Detect which cell encompasses the target text, then output its [X, Y] center coordinate. 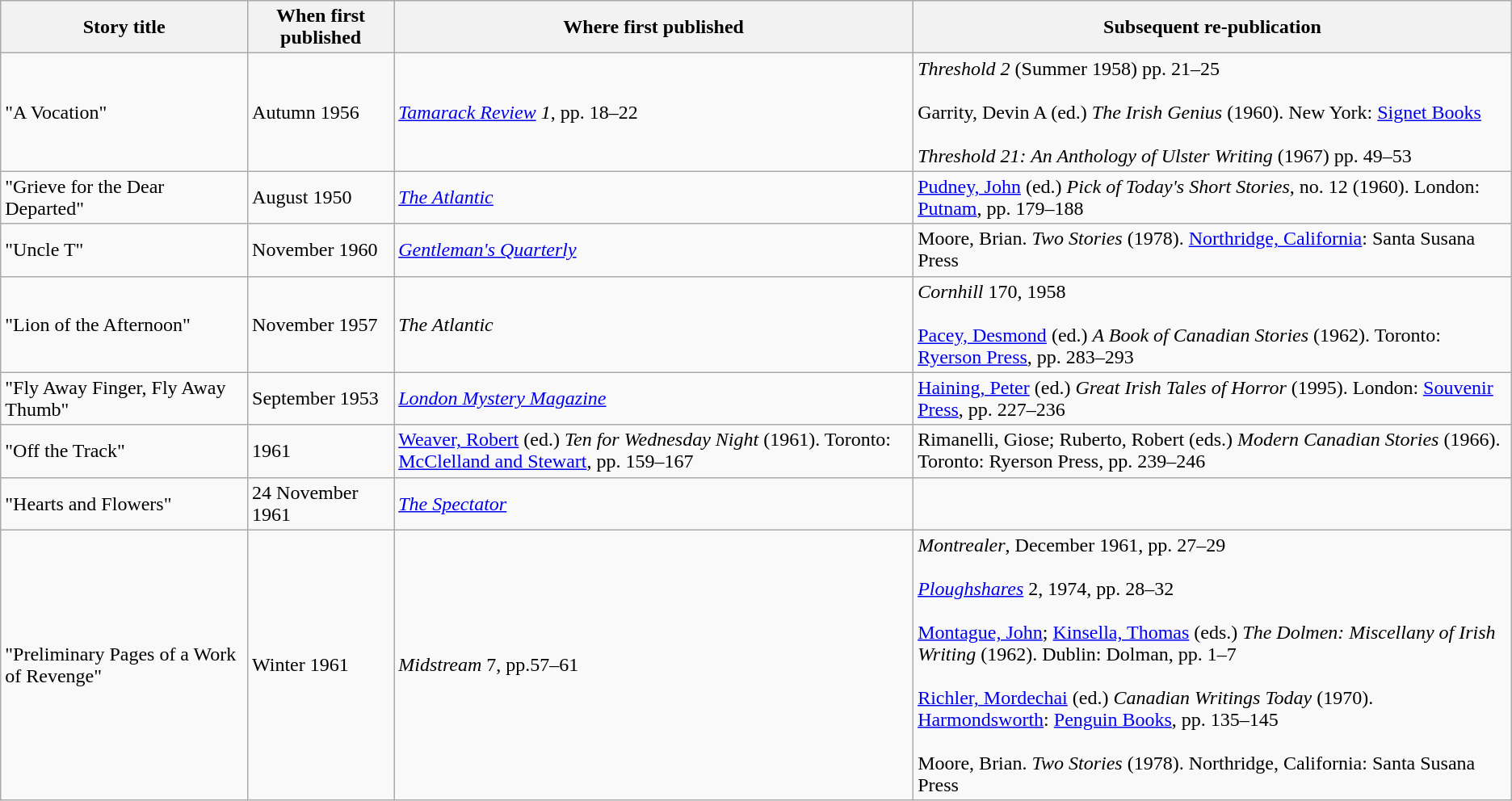
London Mystery Magazine [654, 399]
Story title [124, 27]
Where first published [654, 27]
Rimanelli, Giose; Ruberto, Robert (eds.) Modern Canadian Stories (1966). Toronto: Ryerson Press, pp. 239–246 [1213, 451]
November 1957 [321, 325]
Haining, Peter (ed.) Great Irish Tales of Horror (1995). London: Souvenir Press, pp. 227–236 [1213, 399]
Autumn 1956 [321, 112]
When first published [321, 27]
Weaver, Robert (ed.) Ten for Wednesday Night (1961). Toronto: McClelland and Stewart, pp. 159–167 [654, 451]
Pudney, John (ed.) Pick of Today's Short Stories, no. 12 (1960). London: Putnam, pp. 179–188 [1213, 197]
"Grieve for the Dear Departed" [124, 197]
"Lion of the Afternoon" [124, 325]
Winter 1961 [321, 665]
"Fly Away Finger, Fly Away Thumb" [124, 399]
The Spectator [654, 504]
Midstream 7, pp.57–61 [654, 665]
August 1950 [321, 197]
Tamarack Review 1, pp. 18–22 [654, 112]
November 1960 [321, 250]
Moore, Brian. Two Stories (1978). Northridge, California: Santa Susana Press [1213, 250]
"Uncle T" [124, 250]
September 1953 [321, 399]
"Hearts and Flowers" [124, 504]
Gentleman's Quarterly [654, 250]
"Off the Track" [124, 451]
"Preliminary Pages of a Work of Revenge" [124, 665]
"A Vocation" [124, 112]
Cornhill 170, 1958 Pacey, Desmond (ed.) A Book of Canadian Stories (1962). Toronto: Ryerson Press, pp. 283–293 [1213, 325]
Subsequent re-publication [1213, 27]
24 November 1961 [321, 504]
1961 [321, 451]
